Return the (x, y) coordinate for the center point of the cell that contains the specified text.  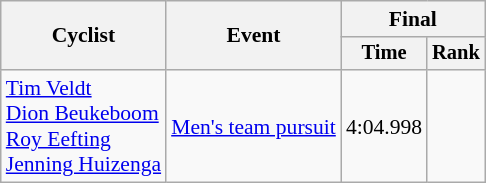
Event (254, 36)
4:04.998 (384, 126)
Cyclist (84, 36)
Final (413, 19)
Time (384, 54)
Tim VeldtDion BeukeboomRoy EeftingJenning Huizenga (84, 126)
Men's team pursuit (254, 126)
Rank (456, 54)
